Find where the given text appears and provide that cell's center as (x, y) coordinate. 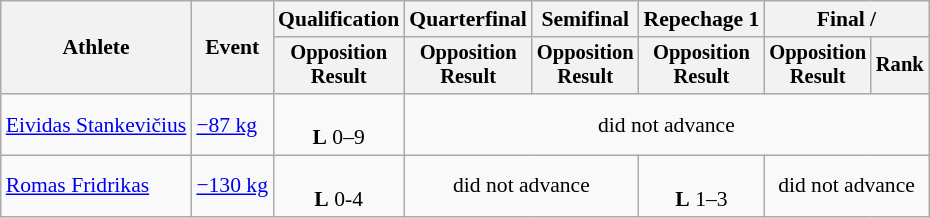
Event (232, 48)
Romas Fridrikas (96, 186)
L 1–3 (702, 186)
Semifinal (586, 19)
Repechage 1 (702, 19)
Final / (846, 19)
Qualification (338, 19)
L 0-4 (338, 186)
L 0–9 (338, 124)
Athlete (96, 48)
Eividas Stankevičius (96, 124)
Quarterfinal (468, 19)
−87 kg (232, 124)
−130 kg (232, 186)
Rank (900, 66)
